Find where the given text appears and provide that cell's center as (X, Y) coordinate. 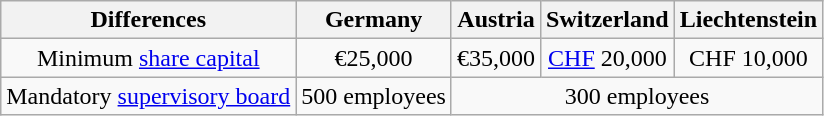
Minimum share capital (148, 58)
Differences (148, 20)
Mandatory supervisory board (148, 96)
€35,000 (496, 58)
CHF 10,000 (748, 58)
300 employees (636, 96)
Germany (374, 20)
CHF 20,000 (608, 58)
€25,000 (374, 58)
Liechtenstein (748, 20)
Switzerland (608, 20)
Austria (496, 20)
500 employees (374, 96)
